Return [x, y] of the center of cell containing provided text 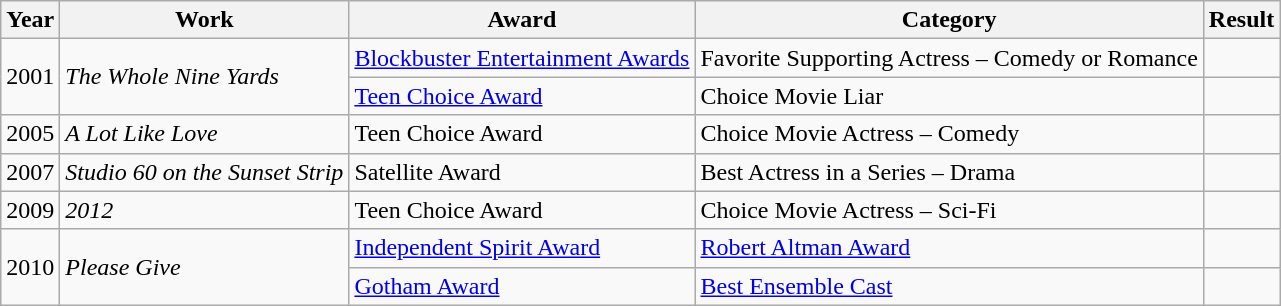
Gotham Award [522, 286]
2009 [30, 210]
A Lot Like Love [204, 134]
2005 [30, 134]
Category [949, 20]
2010 [30, 267]
2012 [204, 210]
Year [30, 20]
The Whole Nine Yards [204, 77]
Result [1241, 20]
Work [204, 20]
Choice Movie Actress – Comedy [949, 134]
Independent Spirit Award [522, 248]
Award [522, 20]
2007 [30, 172]
Satellite Award [522, 172]
Blockbuster Entertainment Awards [522, 58]
Best Actress in a Series – Drama [949, 172]
Robert Altman Award [949, 248]
2001 [30, 77]
Favorite Supporting Actress – Comedy or Romance [949, 58]
Best Ensemble Cast [949, 286]
Choice Movie Actress – Sci-Fi [949, 210]
Choice Movie Liar [949, 96]
Please Give [204, 267]
Studio 60 on the Sunset Strip [204, 172]
